Output the (X, Y) coordinate of the center of the cell containing the given text.  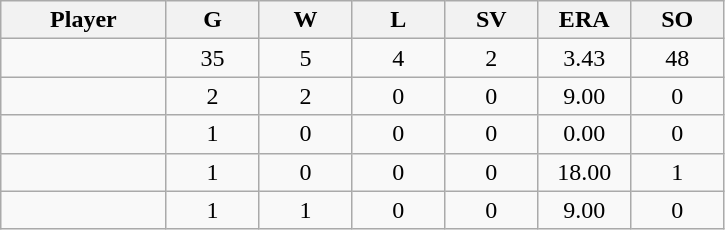
18.00 (584, 172)
W (306, 20)
Player (84, 20)
L (398, 20)
G (212, 20)
5 (306, 58)
4 (398, 58)
48 (678, 58)
35 (212, 58)
SV (492, 20)
SO (678, 20)
ERA (584, 20)
0.00 (584, 134)
3.43 (584, 58)
